Find where the given text appears and provide that cell's center as [X, Y] coordinate. 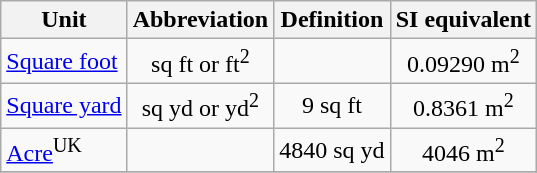
Definition [332, 20]
Unit [64, 20]
4840 sq yd [332, 150]
Square yard [64, 106]
Abbreviation [200, 20]
0.8361 m2 [463, 106]
Square foot [64, 62]
sq ft or ft2 [200, 62]
4046 m2 [463, 150]
sq yd or yd2 [200, 106]
SI equivalent [463, 20]
0.09290 m2 [463, 62]
AcreUK [64, 150]
9 sq ft [332, 106]
